Output the [x, y] coordinate of the center of the cell containing the given text.  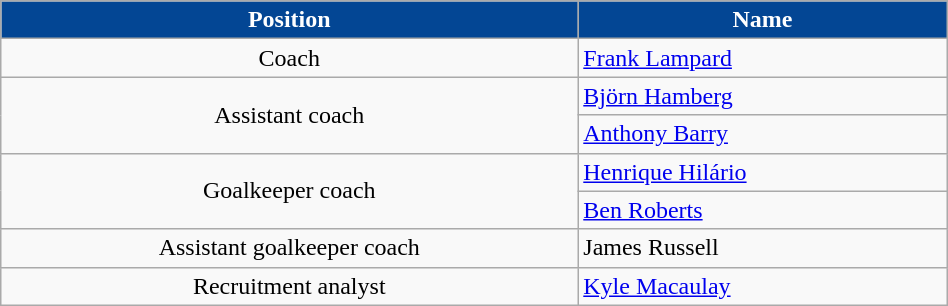
James Russell [762, 248]
Coach [290, 58]
Goalkeeper coach [290, 191]
Assistant goalkeeper coach [290, 248]
Björn Hamberg [762, 96]
Henrique Hilário [762, 172]
Kyle Macaulay [762, 286]
Position [290, 20]
Name [762, 20]
Anthony Barry [762, 134]
Frank Lampard [762, 58]
Recruitment analyst [290, 286]
Assistant coach [290, 115]
Ben Roberts [762, 210]
